Determine the [X, Y] coordinate at the center of the cell enclosing the given text.  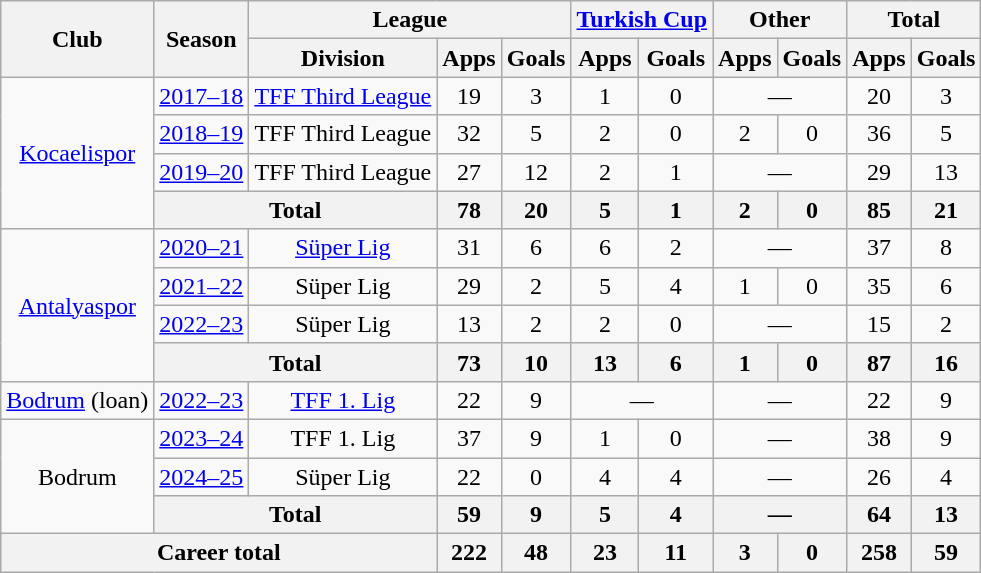
2018–19 [202, 134]
2017–18 [202, 96]
27 [469, 172]
2021–22 [202, 286]
Career total [219, 553]
38 [879, 438]
12 [536, 172]
21 [946, 210]
2024–25 [202, 477]
10 [536, 362]
15 [879, 324]
23 [605, 553]
Other [780, 20]
36 [879, 134]
31 [469, 248]
11 [676, 553]
78 [469, 210]
222 [469, 553]
19 [469, 96]
Bodrum (loan) [78, 400]
Division [343, 58]
85 [879, 210]
Club [78, 39]
73 [469, 362]
2020–21 [202, 248]
32 [469, 134]
Turkish Cup [642, 20]
35 [879, 286]
87 [879, 362]
League [410, 20]
48 [536, 553]
8 [946, 248]
Bodrum [78, 476]
Season [202, 39]
2023–24 [202, 438]
258 [879, 553]
Kocaelispor [78, 153]
64 [879, 515]
26 [879, 477]
Antalyaspor [78, 305]
16 [946, 362]
2019–20 [202, 172]
